Find where the given text appears and provide that cell's center as (X, Y) coordinate. 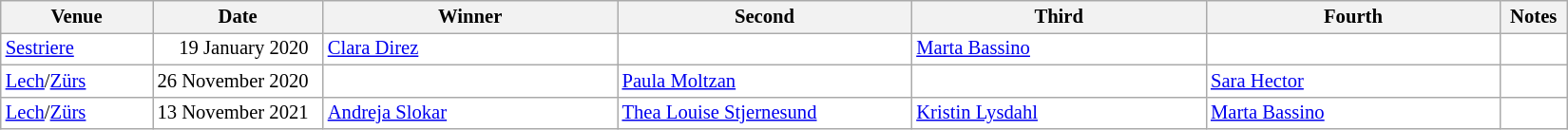
Thea Louise Stjernesund (765, 113)
Date (238, 16)
Second (765, 16)
Kristin Lysdahl (1059, 113)
Fourth (1353, 16)
Andreja Slokar (470, 113)
26 November 2020 (238, 81)
19 January 2020 (238, 48)
13 November 2021 (238, 113)
Sestriere (77, 48)
Venue (77, 16)
Paula Moltzan (765, 81)
Clara Direz (470, 48)
Notes (1534, 16)
Sara Hector (1353, 81)
Third (1059, 16)
Winner (470, 16)
